Return the (X, Y) coordinate for the center point of the cell that contains the specified text.  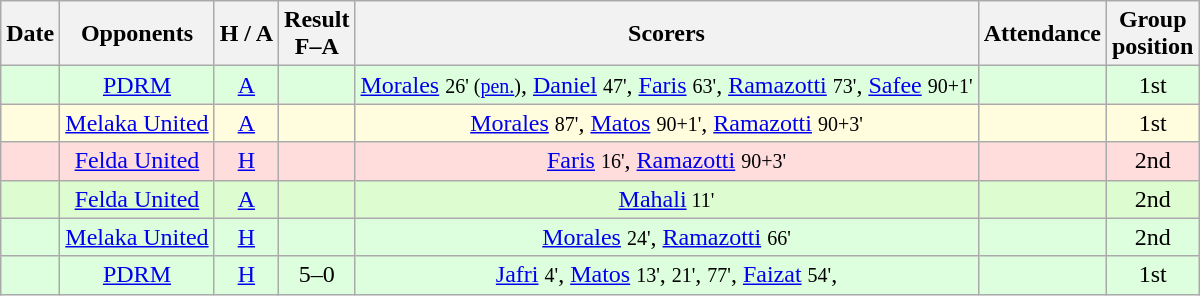
Jafri 4', Matos 13', 21', 77', Faizat 54', (666, 275)
Mahali 11' (666, 199)
Groupposition (1152, 34)
ResultF–A (317, 34)
Attendance (1042, 34)
H / A (246, 34)
Morales 24', Ramazotti 66' (666, 237)
Scorers (666, 34)
Opponents (137, 34)
5–0 (317, 275)
Faris 16', Ramazotti 90+3' (666, 161)
Morales 26' (pen.), Daniel 47', Faris 63', Ramazotti 73', Safee 90+1' (666, 85)
Date (30, 34)
Morales 87', Matos 90+1', Ramazotti 90+3' (666, 123)
